Determine the (x, y) coordinate at the center of the cell enclosing the given text.  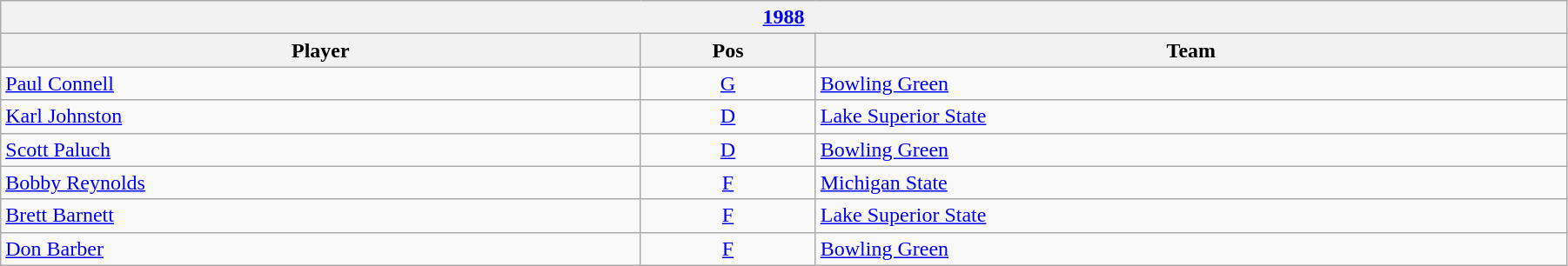
Karl Johnston (320, 116)
G (727, 83)
Pos (727, 50)
Brett Barnett (320, 216)
Team (1190, 50)
Paul Connell (320, 83)
Michigan State (1190, 183)
Scott Paluch (320, 150)
1988 (784, 17)
Don Barber (320, 249)
Bobby Reynolds (320, 183)
Player (320, 50)
